Scan for the cell matching the given text and deliver its [X, Y] coordinate at center. 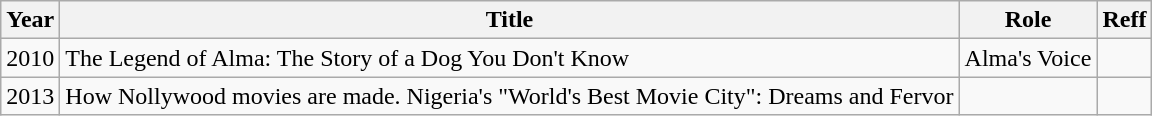
Year [30, 20]
2010 [30, 58]
Alma's Voice [1028, 58]
2013 [30, 96]
Title [510, 20]
Reff [1124, 20]
How Nollywood movies are made. Nigeria's "World's Best Movie City": Dreams and Fervor [510, 96]
Role [1028, 20]
The Legend of Alma: The Story of a Dog You Don't Know [510, 58]
